Return the (x, y) coordinate for the center point of the cell that contains the specified text.  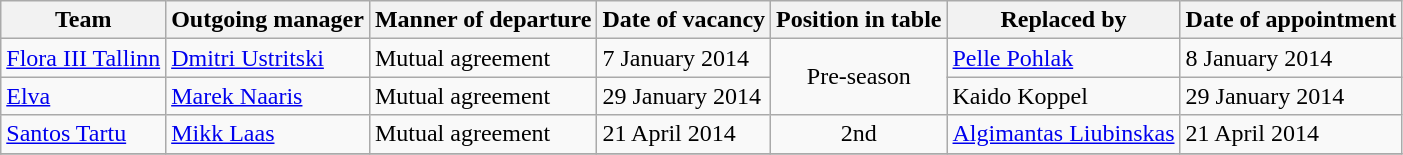
Flora III Tallinn (84, 58)
Pelle Pohlak (1064, 58)
Pre-season (859, 77)
Manner of departure (482, 20)
Mikk Laas (268, 134)
Team (84, 20)
Algimantas Liubinskas (1064, 134)
Santos Tartu (84, 134)
Replaced by (1064, 20)
2nd (859, 134)
Dmitri Ustritski (268, 58)
8 January 2014 (1291, 58)
Kaido Koppel (1064, 96)
Outgoing manager (268, 20)
Elva (84, 96)
7 January 2014 (684, 58)
Date of vacancy (684, 20)
Position in table (859, 20)
Date of appointment (1291, 20)
Marek Naaris (268, 96)
